From the cell containing the given text, extract its center point as (X, Y) coordinate. 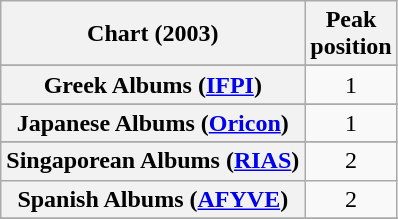
Peakposition (351, 34)
Chart (2003) (153, 34)
Greek Albums (IFPI) (153, 85)
Japanese Albums (Oricon) (153, 123)
Spanish Albums (AFYVE) (153, 199)
Singaporean Albums (RIAS) (153, 161)
